Return the (x, y) coordinate for the center point of the cell that contains the specified text.  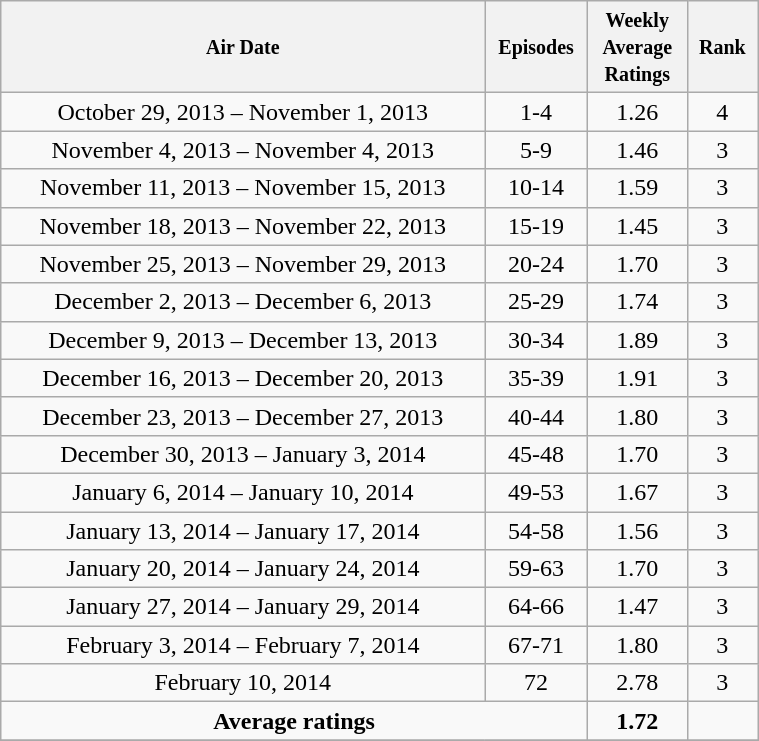
1.47 (637, 607)
November 4, 2013 – November 4, 2013 (243, 150)
December 9, 2013 – December 13, 2013 (243, 340)
4 (722, 112)
November 18, 2013 – November 22, 2013 (243, 226)
January 6, 2014 – January 10, 2014 (243, 492)
1.72 (637, 721)
67-71 (536, 645)
45-48 (536, 454)
January 20, 2014 – January 24, 2014 (243, 569)
1.74 (637, 302)
54-58 (536, 531)
November 25, 2013 – November 29, 2013 (243, 264)
5-9 (536, 150)
December 30, 2013 – January 3, 2014 (243, 454)
Episodes (536, 47)
Average ratings (294, 721)
Air Date (243, 47)
December 16, 2013 – December 20, 2013 (243, 378)
December 2, 2013 – December 6, 2013 (243, 302)
1.56 (637, 531)
25-29 (536, 302)
35-39 (536, 378)
February 10, 2014 (243, 683)
64-66 (536, 607)
1.91 (637, 378)
October 29, 2013 – November 1, 2013 (243, 112)
November 11, 2013 – November 15, 2013 (243, 188)
2.78 (637, 683)
1-4 (536, 112)
February 3, 2014 – February 7, 2014 (243, 645)
1.26 (637, 112)
1.59 (637, 188)
December 23, 2013 – December 27, 2013 (243, 416)
30-34 (536, 340)
10-14 (536, 188)
Rank (722, 47)
1.89 (637, 340)
49-53 (536, 492)
1.45 (637, 226)
January 27, 2014 – January 29, 2014 (243, 607)
Weekly Average Ratings (637, 47)
72 (536, 683)
15-19 (536, 226)
January 13, 2014 – January 17, 2014 (243, 531)
40-44 (536, 416)
1.46 (637, 150)
20-24 (536, 264)
1.67 (637, 492)
59-63 (536, 569)
